Detect which cell encompasses the target text, then output its [X, Y] center coordinate. 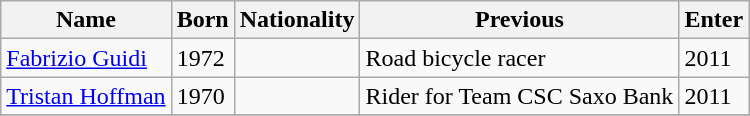
Name [86, 20]
Road bicycle racer [520, 58]
Previous [520, 20]
1970 [202, 96]
Tristan Hoffman [86, 96]
Nationality [297, 20]
Fabrizio Guidi [86, 58]
Enter [714, 20]
Rider for Team CSC Saxo Bank [520, 96]
Born [202, 20]
1972 [202, 58]
